From the cell containing the given text, extract its center point as (X, Y) coordinate. 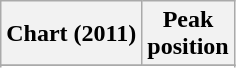
Peakposition (188, 34)
Chart (2011) (72, 34)
